Output the (X, Y) coordinate of the center of the cell containing the given text.  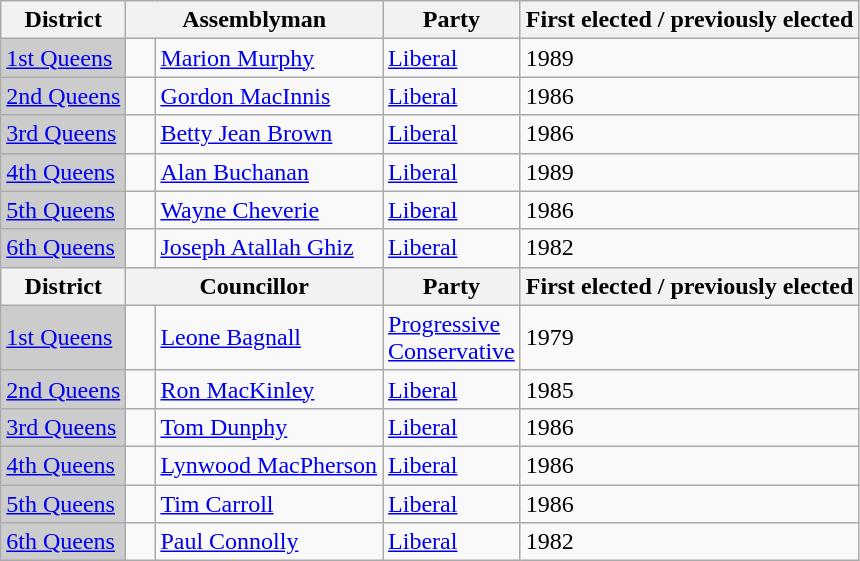
1985 (690, 389)
Joseph Atallah Ghiz (269, 248)
Paul Connolly (269, 542)
Tom Dunphy (269, 427)
Marion Murphy (269, 58)
Assemblyman (254, 20)
Alan Buchanan (269, 172)
Ron MacKinley (269, 389)
Wayne Cheverie (269, 210)
Leone Bagnall (269, 338)
Progressive Conservative (452, 338)
Betty Jean Brown (269, 134)
1979 (690, 338)
Lynwood MacPherson (269, 465)
Councillor (254, 286)
Gordon MacInnis (269, 96)
Tim Carroll (269, 503)
